From the cell containing the given text, extract its center point as (x, y) coordinate. 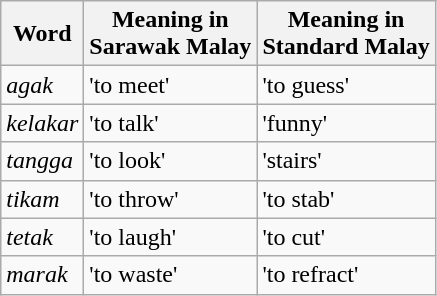
'to refract' (346, 275)
'to stab' (346, 199)
tetak (42, 237)
'to talk' (170, 123)
'stairs' (346, 161)
'to meet' (170, 85)
marak (42, 275)
'to look' (170, 161)
agak (42, 85)
Meaning inSarawak Malay (170, 34)
Word (42, 34)
Meaning inStandard Malay (346, 34)
'to guess' (346, 85)
'to waste' (170, 275)
'funny' (346, 123)
kelakar (42, 123)
'to throw' (170, 199)
'to cut' (346, 237)
tikam (42, 199)
'to laugh' (170, 237)
tangga (42, 161)
